Output the (X, Y) coordinate of the center of the cell containing the given text.  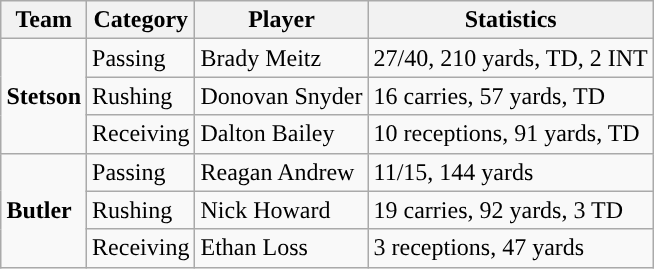
11/15, 144 yards (510, 172)
Butler (44, 210)
Reagan Andrew (282, 172)
Ethan Loss (282, 248)
3 receptions, 47 yards (510, 248)
Dalton Bailey (282, 134)
Team (44, 20)
Nick Howard (282, 210)
Statistics (510, 20)
Category (141, 20)
Player (282, 20)
Stetson (44, 96)
Donovan Snyder (282, 96)
16 carries, 57 yards, TD (510, 96)
10 receptions, 91 yards, TD (510, 134)
19 carries, 92 yards, 3 TD (510, 210)
Brady Meitz (282, 58)
27/40, 210 yards, TD, 2 INT (510, 58)
